Pinpoint the cell where the given text exists, returning its (x, y) midpoint coordinate. 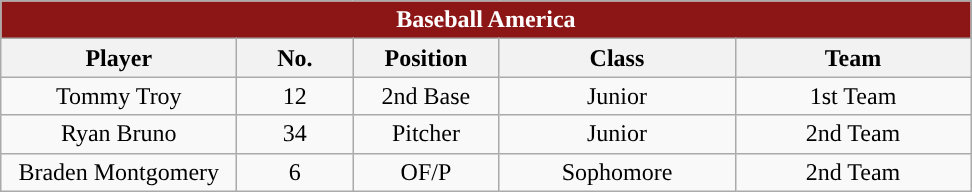
Sophomore (617, 172)
12 (295, 96)
Ryan Bruno (119, 134)
Class (617, 58)
34 (295, 134)
6 (295, 172)
No. (295, 58)
Player (119, 58)
Pitcher (426, 134)
Baseball America (486, 20)
OF/P (426, 172)
1st Team (853, 96)
Position (426, 58)
Team (853, 58)
Tommy Troy (119, 96)
Braden Montgomery (119, 172)
2nd Base (426, 96)
